Output the (x, y) coordinate of the center of the cell containing the given text.  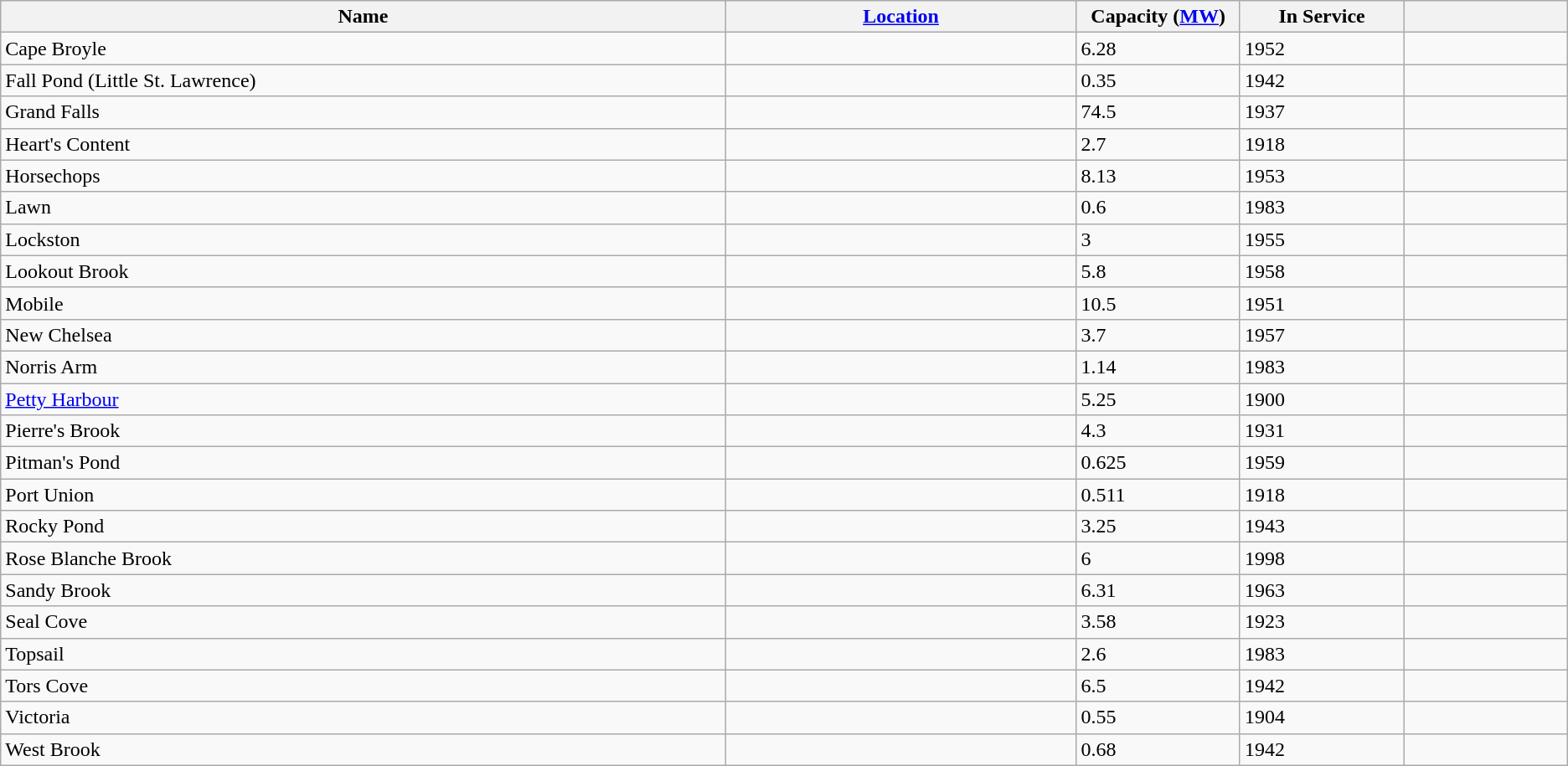
Fall Pond (Little St. Lawrence) (364, 80)
0.35 (1158, 80)
Grand Falls (364, 112)
Name (364, 17)
Heart's Content (364, 144)
Lookout Brook (364, 271)
5.8 (1158, 271)
Victoria (364, 717)
Tors Cove (364, 686)
1955 (1322, 239)
In Service (1322, 17)
3.7 (1158, 335)
Pitman's Pond (364, 463)
Topsail (364, 654)
Capacity (MW) (1158, 17)
Horsechops (364, 176)
1998 (1322, 558)
1959 (1322, 463)
Cape Broyle (364, 49)
0.625 (1158, 463)
1958 (1322, 271)
Mobile (364, 303)
Rose Blanche Brook (364, 558)
Pierre's Brook (364, 431)
1951 (1322, 303)
Port Union (364, 495)
Norris Arm (364, 367)
1952 (1322, 49)
0.511 (1158, 495)
1963 (1322, 590)
8.13 (1158, 176)
2.7 (1158, 144)
0.55 (1158, 717)
5.25 (1158, 399)
1953 (1322, 176)
4.3 (1158, 431)
6.5 (1158, 686)
3 (1158, 239)
0.68 (1158, 749)
West Brook (364, 749)
Petty Harbour (364, 399)
2.6 (1158, 654)
Location (901, 17)
6.28 (1158, 49)
Lockston (364, 239)
0.6 (1158, 208)
Seal Cove (364, 622)
1937 (1322, 112)
1943 (1322, 527)
1.14 (1158, 367)
3.58 (1158, 622)
74.5 (1158, 112)
6.31 (1158, 590)
1904 (1322, 717)
6 (1158, 558)
Lawn (364, 208)
New Chelsea (364, 335)
1931 (1322, 431)
Rocky Pond (364, 527)
10.5 (1158, 303)
1957 (1322, 335)
1900 (1322, 399)
Sandy Brook (364, 590)
3.25 (1158, 527)
1923 (1322, 622)
